Return the (x, y) coordinate for the center point of the cell that contains the specified text.  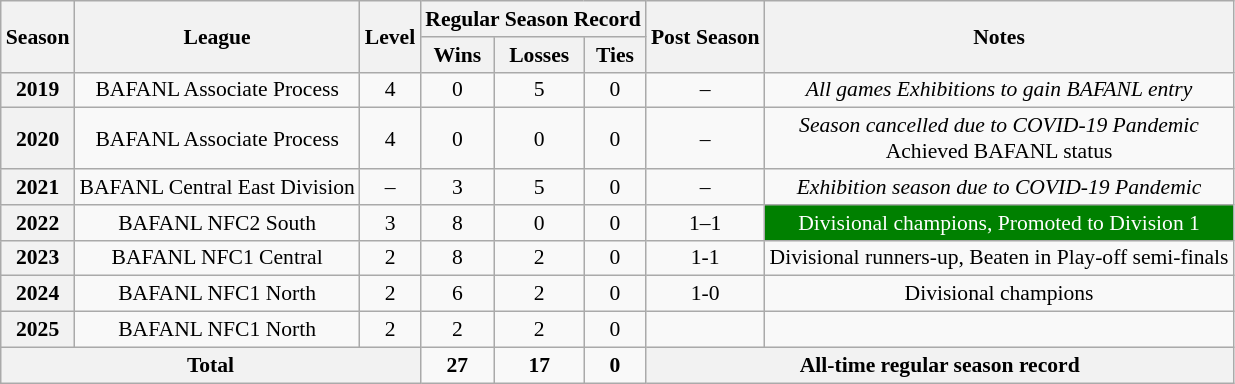
Level (390, 36)
6 (457, 294)
2021 (38, 187)
League (216, 36)
Regular Season Record (533, 19)
2023 (38, 258)
Total (211, 365)
Exhibition season due to COVID-19 Pandemic (1000, 187)
Divisional champions (1000, 294)
Season cancelled due to COVID-19 PandemicAchieved BAFANL status (1000, 138)
1-1 (706, 258)
2024 (38, 294)
Divisional champions, Promoted to Division 1 (1000, 223)
2020 (38, 138)
Season (38, 36)
BAFANL NFC2 South (216, 223)
2019 (38, 90)
1-0 (706, 294)
All games Exhibitions to gain BAFANL entry (1000, 90)
1–1 (706, 223)
Post Season (706, 36)
Notes (1000, 36)
17 (539, 365)
BAFANL Central East Division (216, 187)
2025 (38, 330)
Losses (539, 55)
Wins (457, 55)
Divisional runners-up, Beaten in Play-off semi-finals (1000, 258)
All-time regular season record (940, 365)
2022 (38, 223)
BAFANL NFC1 Central (216, 258)
27 (457, 365)
Ties (615, 55)
